Determine the [X, Y] coordinate at the center of the cell enclosing the given text.  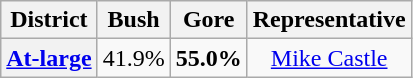
District [49, 20]
Mike Castle [329, 58]
55.0% [208, 58]
Gore [208, 20]
Representative [329, 20]
At-large [49, 58]
Bush [134, 20]
41.9% [134, 58]
